Search for the cell housing the specified text and yield its (x, y) center coordinate. 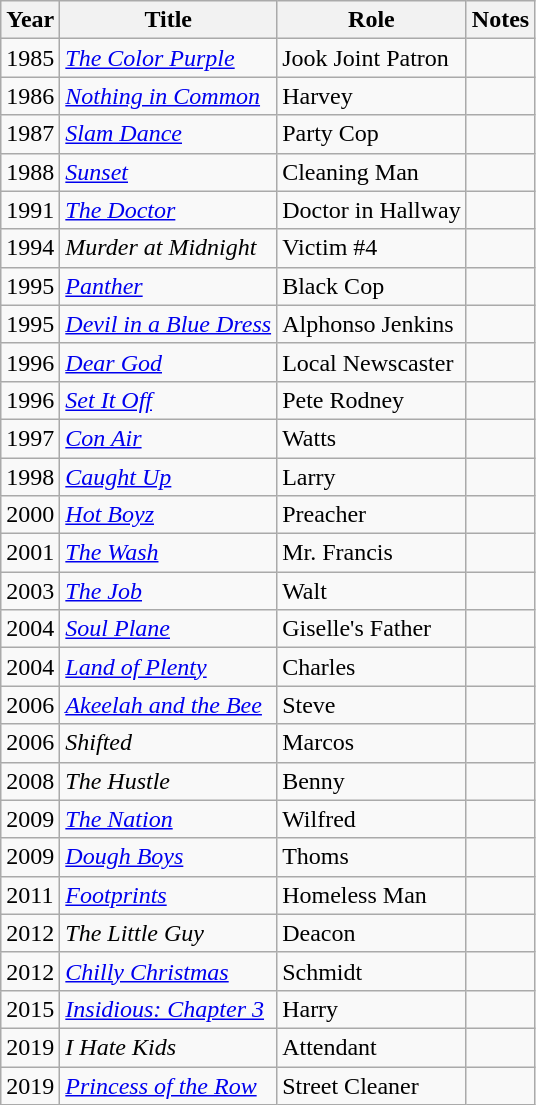
Set It Off (168, 400)
Notes (500, 20)
Thoms (372, 857)
1991 (30, 210)
Footprints (168, 895)
Attendant (372, 1047)
Black Cop (372, 286)
The Hustle (168, 781)
Street Cleaner (372, 1085)
The Job (168, 591)
1985 (30, 58)
Local Newscaster (372, 362)
I Hate Kids (168, 1047)
1994 (30, 248)
1987 (30, 134)
1986 (30, 96)
Steve (372, 705)
Sunset (168, 172)
Wilfred (372, 819)
The Little Guy (168, 933)
The Nation (168, 819)
Slam Dance (168, 134)
The Doctor (168, 210)
Charles (372, 667)
Caught Up (168, 477)
Schmidt (372, 971)
Benny (372, 781)
Chilly Christmas (168, 971)
2001 (30, 553)
Cleaning Man (372, 172)
1998 (30, 477)
2015 (30, 1009)
Doctor in Hallway (372, 210)
Harvey (372, 96)
Marcos (372, 743)
Watts (372, 438)
The Color Purple (168, 58)
Dear God (168, 362)
Princess of the Row (168, 1085)
Murder at Midnight (168, 248)
Title (168, 20)
Deacon (372, 933)
2000 (30, 515)
Year (30, 20)
Akeelah and the Bee (168, 705)
Insidious: Chapter 3 (168, 1009)
Larry (372, 477)
Role (372, 20)
Hot Boyz (168, 515)
Dough Boys (168, 857)
2011 (30, 895)
Nothing in Common (168, 96)
Jook Joint Patron (372, 58)
Devil in a Blue Dress (168, 324)
2008 (30, 781)
2003 (30, 591)
Mr. Francis (372, 553)
Harry (372, 1009)
Homeless Man (372, 895)
Pete Rodney (372, 400)
1988 (30, 172)
Con Air (168, 438)
Walt (372, 591)
Soul Plane (168, 629)
Giselle's Father (372, 629)
The Wash (168, 553)
Victim #4 (372, 248)
1997 (30, 438)
Party Cop (372, 134)
Land of Plenty (168, 667)
Shifted (168, 743)
Preacher (372, 515)
Alphonso Jenkins (372, 324)
Panther (168, 286)
